Identify which cell holds the provided text, then report its [X, Y] central coordinate. 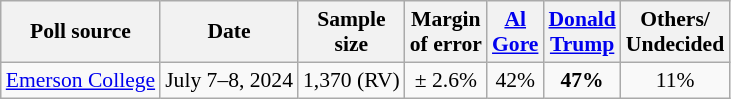
Samplesize [352, 32]
Others/Undecided [675, 32]
± 2.6% [446, 80]
July 7–8, 2024 [229, 80]
Emerson College [80, 80]
Poll source [80, 32]
1,370 (RV) [352, 80]
47% [582, 80]
Date [229, 32]
AlGore [515, 32]
11% [675, 80]
Marginof error [446, 32]
42% [515, 80]
DonaldTrump [582, 32]
